Identify which cell holds the provided text, then report its [X, Y] central coordinate. 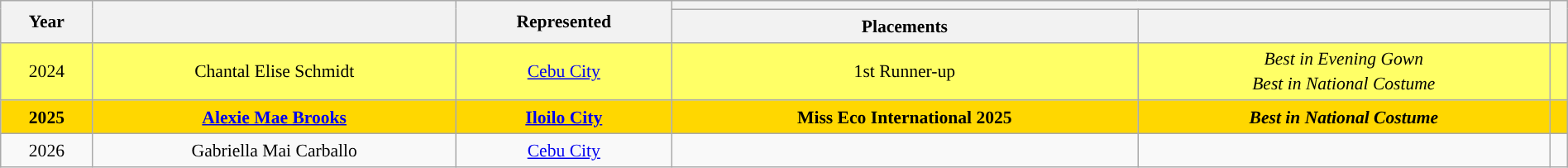
Miss Eco International 2025 [905, 118]
Best in National Costume [1344, 118]
Placements [905, 26]
2024 [46, 71]
Iloilo City [564, 118]
Chantal Elise Schmidt [275, 71]
Best in Evening GownBest in National Costume [1344, 71]
2025 [46, 118]
1st Runner-up [905, 71]
Gabriella Mai Carballo [275, 151]
2026 [46, 151]
Represented [564, 22]
Year [46, 22]
Alexie Mae Brooks [275, 118]
